Find where the given text appears and provide that cell's center as (X, Y) coordinate. 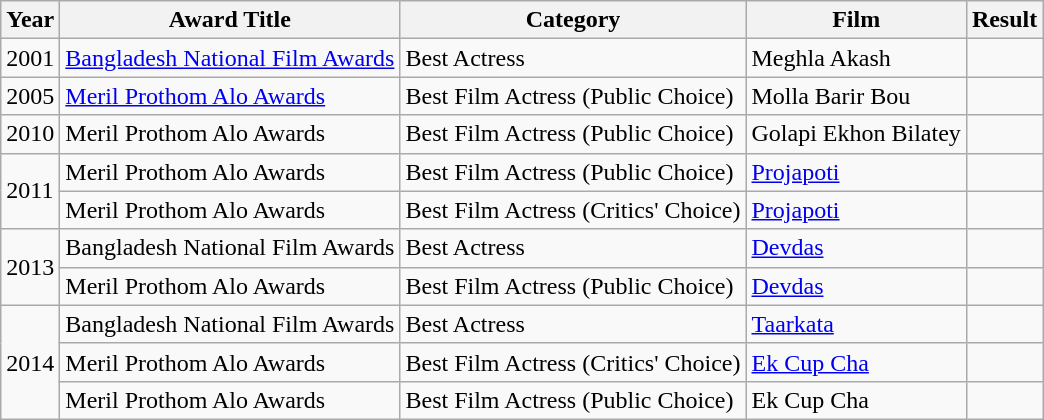
Award Title (230, 20)
Taarkata (856, 324)
Meghla Akash (856, 58)
2005 (30, 96)
Golapi Ekhon Bilatey (856, 134)
2011 (30, 191)
Category (573, 20)
2013 (30, 267)
Film (856, 20)
Molla Barir Bou (856, 96)
2001 (30, 58)
Result (1004, 20)
2014 (30, 362)
2010 (30, 134)
Year (30, 20)
